Return the (X, Y) coordinate for the center point of the cell that contains the specified text.  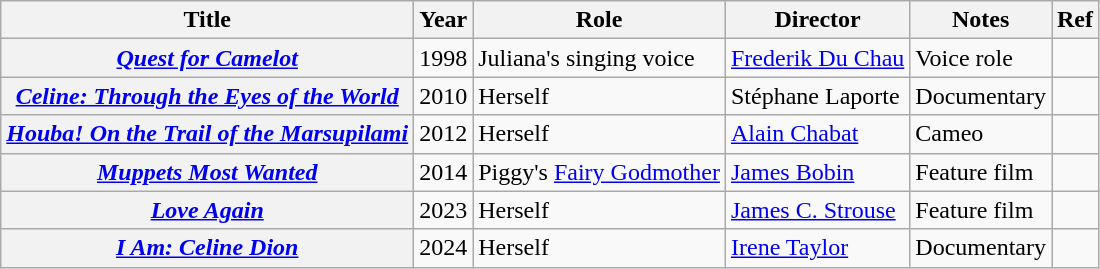
Celine: Through the Eyes of the World (208, 96)
Houba! On the Trail of the Marsupilami (208, 134)
Cameo (981, 134)
2023 (444, 210)
Ref (1076, 20)
Quest for Camelot (208, 58)
Role (600, 20)
Juliana's singing voice (600, 58)
Year (444, 20)
I Am: Celine Dion (208, 248)
Piggy's Fairy Godmother (600, 172)
James C. Strouse (817, 210)
1998 (444, 58)
Stéphane Laporte (817, 96)
2024 (444, 248)
Title (208, 20)
Director (817, 20)
2012 (444, 134)
2010 (444, 96)
Notes (981, 20)
Love Again (208, 210)
Irene Taylor (817, 248)
Muppets Most Wanted (208, 172)
2014 (444, 172)
Voice role (981, 58)
Alain Chabat (817, 134)
Frederik Du Chau (817, 58)
James Bobin (817, 172)
